Search for the cell housing the specified text and yield its (X, Y) center coordinate. 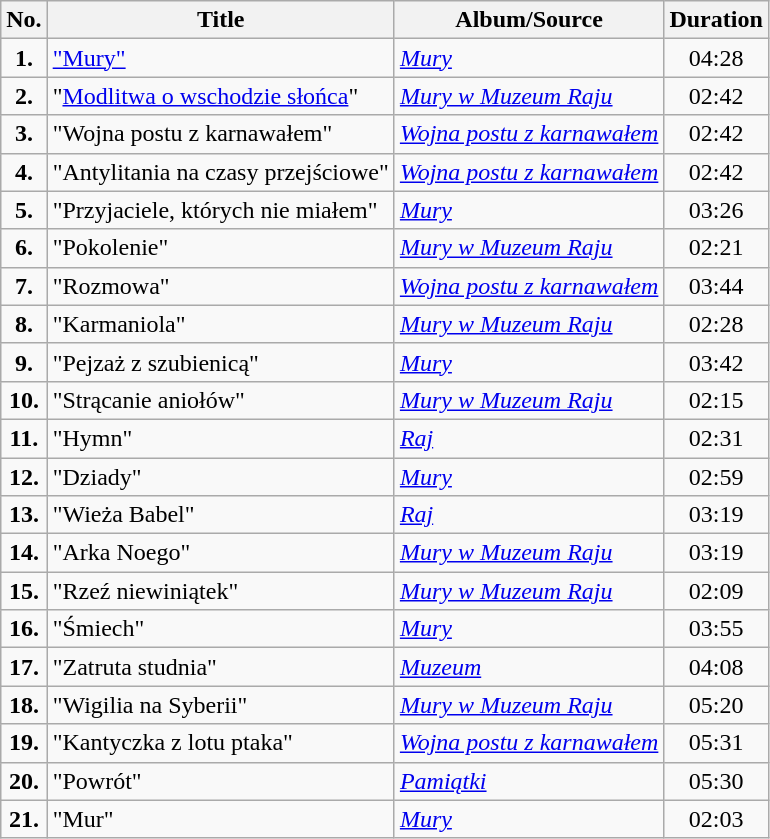
05:30 (716, 781)
"Pokolenie" (220, 248)
"Pejzaż z szubienicą" (220, 362)
7. (24, 286)
18. (24, 705)
"Mur" (220, 819)
2. (24, 96)
03:42 (716, 362)
Title (220, 20)
"Powrót" (220, 781)
16. (24, 629)
"Wieża Babel" (220, 515)
02:31 (716, 438)
"Rozmowa" (220, 286)
6. (24, 248)
19. (24, 743)
5. (24, 210)
8. (24, 324)
4. (24, 172)
"Modlitwa o wschodzie słońca" (220, 96)
02:21 (716, 248)
"Dziady" (220, 477)
Duration (716, 20)
12. (24, 477)
"Zatruta studnia" (220, 667)
9. (24, 362)
"Wigilia na Syberii" (220, 705)
Muzeum (529, 667)
05:20 (716, 705)
17. (24, 667)
1. (24, 58)
"Rzeź niewiniątek" (220, 591)
04:28 (716, 58)
"Wojna postu z karnawałem" (220, 134)
02:09 (716, 591)
02:28 (716, 324)
03:55 (716, 629)
13. (24, 515)
"Przyjaciele, których nie miałem" (220, 210)
20. (24, 781)
02:03 (716, 819)
04:08 (716, 667)
3. (24, 134)
"Hymn" (220, 438)
03:44 (716, 286)
"Karmaniola" (220, 324)
"Arka Noego" (220, 553)
03:26 (716, 210)
Pamiątki (529, 781)
No. (24, 20)
02:15 (716, 400)
"Antylitania na czasy przejściowe" (220, 172)
02:59 (716, 477)
15. (24, 591)
Album/Source (529, 20)
"Strącanie aniołów" (220, 400)
"Mury" (220, 58)
11. (24, 438)
05:31 (716, 743)
21. (24, 819)
"Kantyczka z lotu ptaka" (220, 743)
14. (24, 553)
10. (24, 400)
"Śmiech" (220, 629)
